Scan for the cell matching the given text and deliver its (x, y) coordinate at center. 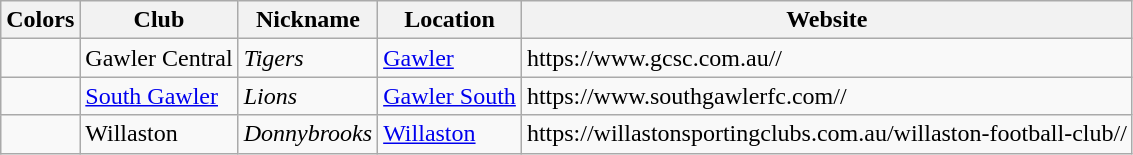
Gawler Central (159, 58)
Colors (40, 20)
Nickname (308, 20)
Gawler South (450, 96)
Club (159, 20)
Location (450, 20)
Tigers (308, 58)
Website (826, 20)
Lions (308, 96)
https://www.gcsc.com.au// (826, 58)
South Gawler (159, 96)
Donnybrooks (308, 134)
https://willastonsportingclubs.com.au/willaston-football-club// (826, 134)
Gawler (450, 58)
https://www.southgawlerfc.com// (826, 96)
